Detect which cell encompasses the target text, then output its [x, y] center coordinate. 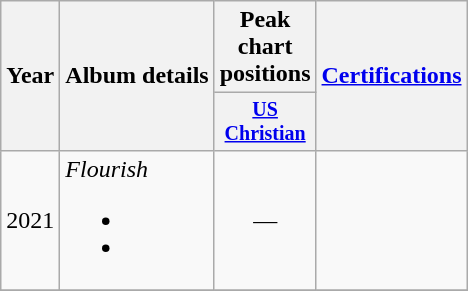
Album details [137, 76]
Year [30, 76]
Certifications [392, 76]
USChristian [265, 122]
2021 [30, 220]
Peak chart positions [265, 47]
— [265, 220]
Flourish [137, 220]
